Return [x, y] of the center of cell containing provided text 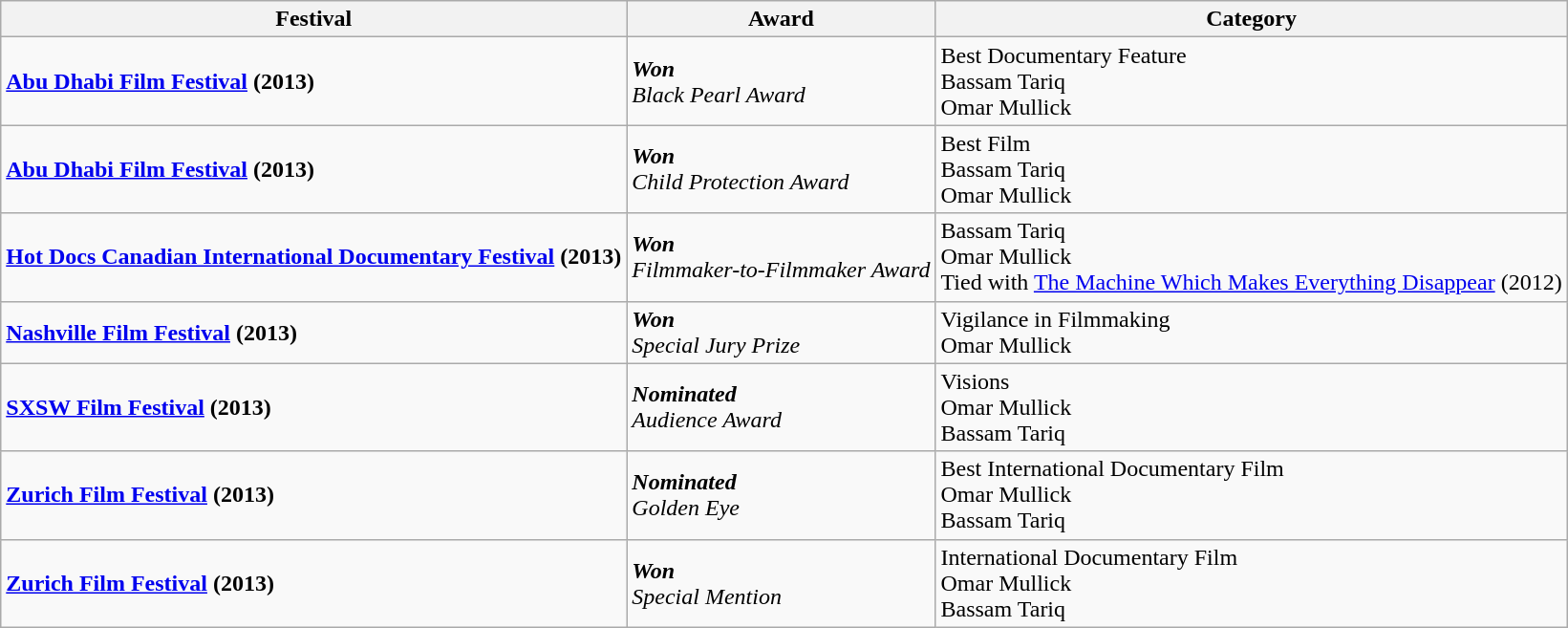
Category [1252, 19]
SXSW Film Festival (2013) [313, 407]
International Documentary FilmOmar MullickBassam Tariq [1252, 583]
WonBlack Pearl Award [782, 81]
Nashville Film Festival (2013) [313, 333]
WonSpecial Jury Prize [782, 333]
Vigilance in FilmmakingOmar Mullick [1252, 333]
Best FilmBassam TariqOmar Mullick [1252, 169]
WonFilmmaker-to-Filmmaker Award [782, 257]
Award [782, 19]
NominatedGolden Eye [782, 495]
Hot Docs Canadian International Documentary Festival (2013) [313, 257]
NominatedAudience Award [782, 407]
Bassam TariqOmar MullickTied with The Machine Which Makes Everything Disappear (2012) [1252, 257]
Best Documentary FeatureBassam TariqOmar Mullick [1252, 81]
Best International Documentary FilmOmar MullickBassam Tariq [1252, 495]
WonChild Protection Award [782, 169]
VisionsOmar MullickBassam Tariq [1252, 407]
Festival [313, 19]
WonSpecial Mention [782, 583]
